Search for the cell housing the specified text and yield its [X, Y] center coordinate. 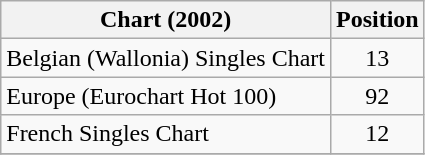
Belgian (Wallonia) Singles Chart [166, 58]
13 [377, 58]
French Singles Chart [166, 134]
92 [377, 96]
Chart (2002) [166, 20]
Position [377, 20]
12 [377, 134]
Europe (Eurochart Hot 100) [166, 96]
